For the text-containing cell, return its midpoint in [x, y] coordinate format. 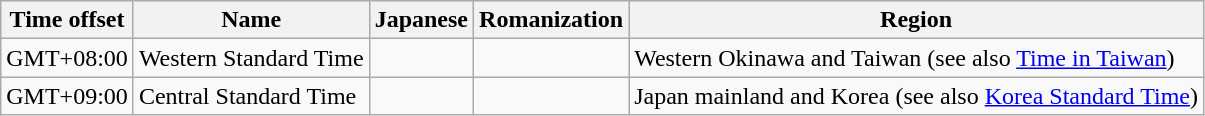
Romanization [552, 20]
Central Standard Time [251, 96]
Western Standard Time [251, 58]
Japan mainland and Korea (see also Korea Standard Time) [916, 96]
Japanese [421, 20]
Western Okinawa and Taiwan (see also Time in Taiwan) [916, 58]
Region [916, 20]
Name [251, 20]
GMT+09:00 [68, 96]
Time offset [68, 20]
GMT+08:00 [68, 58]
